Return the (X, Y) coordinate for the center point of the cell that contains the specified text.  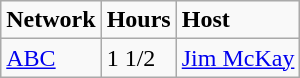
ABC (51, 58)
Jim McKay (238, 58)
Host (238, 20)
Hours (138, 20)
Network (51, 20)
1 1/2 (138, 58)
